Capture the cell that displays the provided text and extract its [x, y] central coordinate. 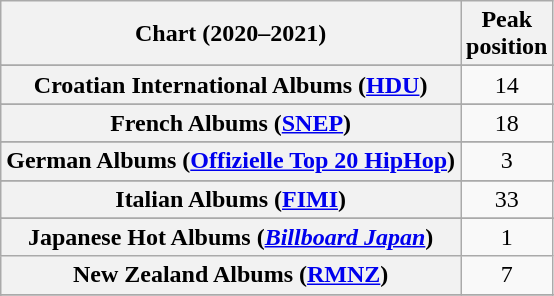
Croatian International Albums (HDU) [231, 85]
New Zealand Albums (RMNZ) [231, 275]
14 [507, 85]
Peakposition [507, 34]
Italian Albums (FIMI) [231, 199]
Chart (2020–2021) [231, 34]
33 [507, 199]
18 [507, 123]
French Albums (SNEP) [231, 123]
Japanese Hot Albums (Billboard Japan) [231, 237]
1 [507, 237]
3 [507, 161]
7 [507, 275]
German Albums (Offizielle Top 20 HipHop) [231, 161]
